From the cell containing the given text, extract its center point as (x, y) coordinate. 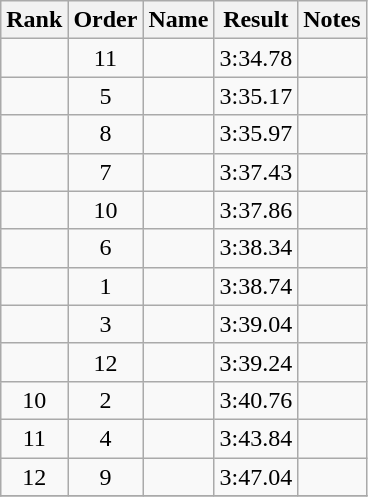
3:37.43 (256, 172)
3:37.86 (256, 210)
3:38.74 (256, 286)
Result (256, 20)
3:43.84 (256, 438)
1 (106, 286)
3:40.76 (256, 400)
3:39.24 (256, 362)
Notes (332, 20)
3:35.17 (256, 96)
6 (106, 248)
4 (106, 438)
Rank (34, 20)
Order (106, 20)
8 (106, 134)
9 (106, 477)
3:38.34 (256, 248)
Name (178, 20)
2 (106, 400)
3 (106, 324)
5 (106, 96)
3:39.04 (256, 324)
3:47.04 (256, 477)
3:34.78 (256, 58)
7 (106, 172)
3:35.97 (256, 134)
